From the cell containing the given text, extract its center point as [X, Y] coordinate. 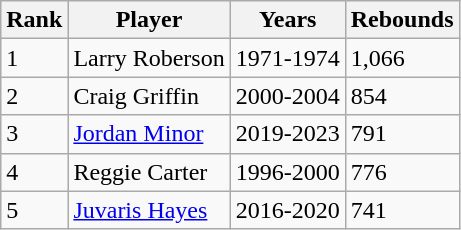
1996-2000 [288, 172]
Reggie Carter [149, 172]
2019-2023 [288, 134]
Juvaris Hayes [149, 210]
2 [34, 96]
Rank [34, 20]
791 [402, 134]
3 [34, 134]
2016-2020 [288, 210]
1 [34, 58]
Larry Roberson [149, 58]
Jordan Minor [149, 134]
741 [402, 210]
776 [402, 172]
854 [402, 96]
Craig Griffin [149, 96]
Years [288, 20]
Player [149, 20]
2000-2004 [288, 96]
1,066 [402, 58]
Rebounds [402, 20]
1971-1974 [288, 58]
4 [34, 172]
5 [34, 210]
